Pinpoint the cell where the given text exists, returning its [X, Y] midpoint coordinate. 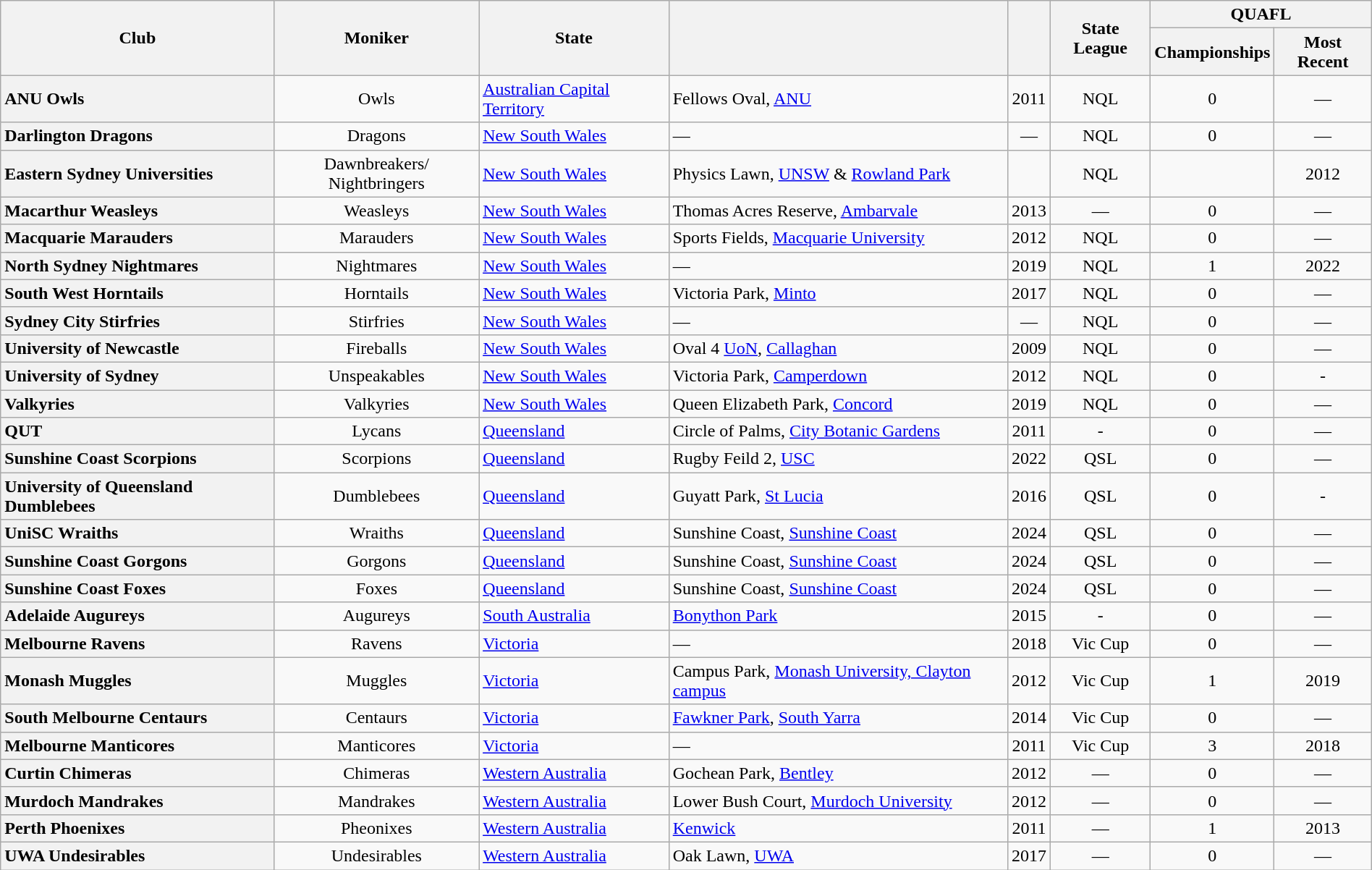
University of Sydney [137, 376]
2009 [1029, 348]
South Australia [575, 616]
Mandrakes [376, 801]
Adelaide Augureys [137, 616]
Physics Lawn, UNSW & Rowland Park [838, 174]
Rugby Feild 2, USC [838, 459]
Oak Lawn, UWA [838, 856]
2015 [1029, 616]
Fireballs [376, 348]
Dumblebees [376, 497]
Guyatt Park, St Lucia [838, 497]
Queen Elizabeth Park, Concord [838, 403]
Undesirables [376, 856]
UniSC Wraiths [137, 533]
Stirfries [376, 321]
Dragons [376, 136]
Monash Muggles [137, 680]
Sydney City Stirfries [137, 321]
Melbourne Ravens [137, 643]
QUAFL [1261, 14]
Curtin Chimeras [137, 773]
Lycans [376, 431]
Macarthur Weasleys [137, 211]
Most Recent [1323, 52]
Kenwick [838, 828]
State League [1101, 38]
Macquarie Marauders [137, 238]
2016 [1029, 497]
Foxes [376, 588]
Club [137, 38]
Weasleys [376, 211]
ANU Owls [137, 98]
North Sydney Nightmares [137, 266]
Perth Phoenixes [137, 828]
Wraiths [376, 533]
University of Newcastle [137, 348]
QUT [137, 431]
Sunshine Coast Gorgons [137, 561]
Augureys [376, 616]
Manticores [376, 746]
Sunshine Coast Scorpions [137, 459]
Pheonixes [376, 828]
Fellows Oval, ANU [838, 98]
Darlington Dragons [137, 136]
Fawkner Park, South Yarra [838, 718]
Unspeakables [376, 376]
Championships [1213, 52]
Eastern Sydney Universities [137, 174]
Oval 4 UoN, Callaghan [838, 348]
Campus Park, Monash University, Clayton campus [838, 680]
Melbourne Manticores [137, 746]
Muggles [376, 680]
Gochean Park, Bentley [838, 773]
2014 [1029, 718]
Sunshine Coast Foxes [137, 588]
Circle of Palms, City Botanic Gardens [838, 431]
Victoria Park, Minto [838, 293]
South West Horntails [137, 293]
UWA Undesirables [137, 856]
Bonython Park [838, 616]
Chimeras [376, 773]
Nightmares [376, 266]
Lower Bush Court, Murdoch University [838, 801]
Horntails [376, 293]
Marauders [376, 238]
Sports Fields, Macquarie University [838, 238]
South Melbourne Centaurs [137, 718]
Scorpions [376, 459]
Moniker [376, 38]
University of Queensland Dumblebees [137, 497]
Owls [376, 98]
Ravens [376, 643]
Thomas Acres Reserve, Ambarvale [838, 211]
Dawnbreakers/ Nightbringers [376, 174]
Murdoch Mandrakes [137, 801]
Gorgons [376, 561]
State [575, 38]
3 [1213, 746]
Victoria Park, Camperdown [838, 376]
Australian Capital Territory [575, 98]
Centaurs [376, 718]
